Extract the (x, y) coordinate from the center of the cell holding the provided text.  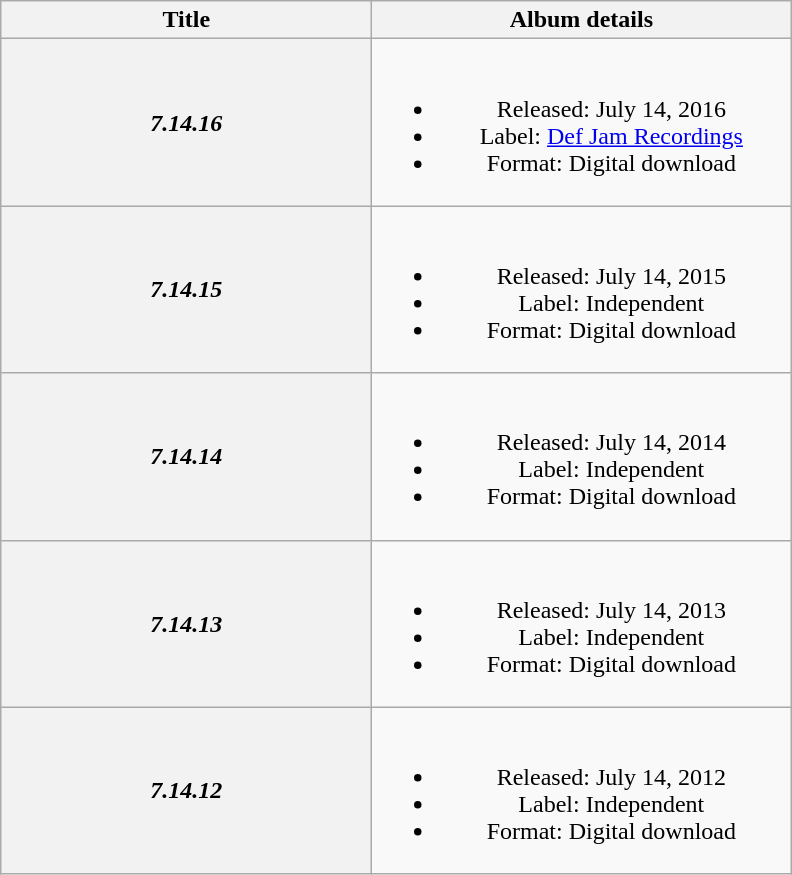
Title (186, 20)
7.14.14 (186, 456)
Album details (582, 20)
Released: July 14, 2012Label: IndependentFormat: Digital download (582, 790)
7.14.12 (186, 790)
Released: July 14, 2015Label: IndependentFormat: Digital download (582, 290)
7.14.15 (186, 290)
7.14.13 (186, 624)
7.14.16 (186, 122)
Released: July 14, 2014Label: IndependentFormat: Digital download (582, 456)
Released: July 14, 2016Label: Def Jam RecordingsFormat: Digital download (582, 122)
Released: July 14, 2013Label: IndependentFormat: Digital download (582, 624)
